Output the [X, Y] coordinate of the center of the cell containing the given text.  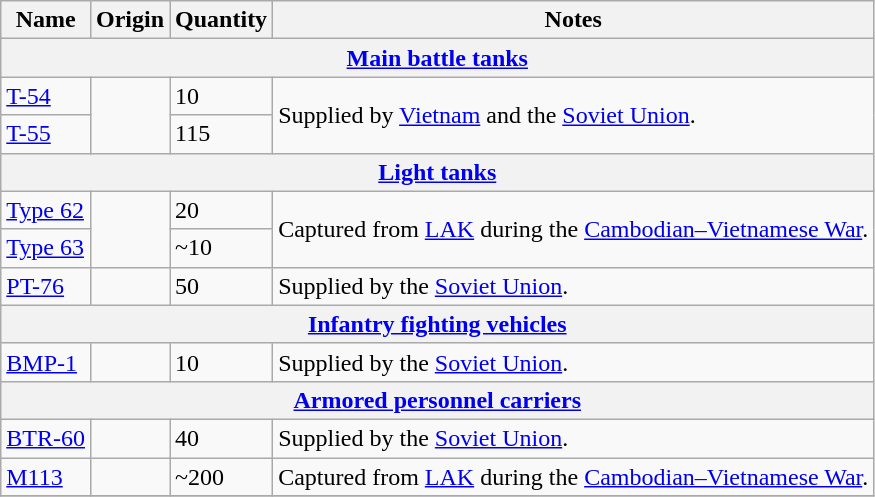
M113 [46, 477]
Main battle tanks [438, 58]
115 [222, 134]
Name [46, 20]
BMP-1 [46, 362]
T-55 [46, 134]
40 [222, 438]
PT-76 [46, 286]
50 [222, 286]
Infantry fighting vehicles [438, 324]
Light tanks [438, 172]
~10 [222, 248]
Quantity [222, 20]
Type 62 [46, 210]
Origin [130, 20]
20 [222, 210]
Armored personnel carriers [438, 400]
~200 [222, 477]
Supplied by Vietnam and the Soviet Union. [574, 115]
BTR-60 [46, 438]
T-54 [46, 96]
Type 63 [46, 248]
Notes [574, 20]
